Provide the (x, y) coordinate of the cell's center where the given text is located.  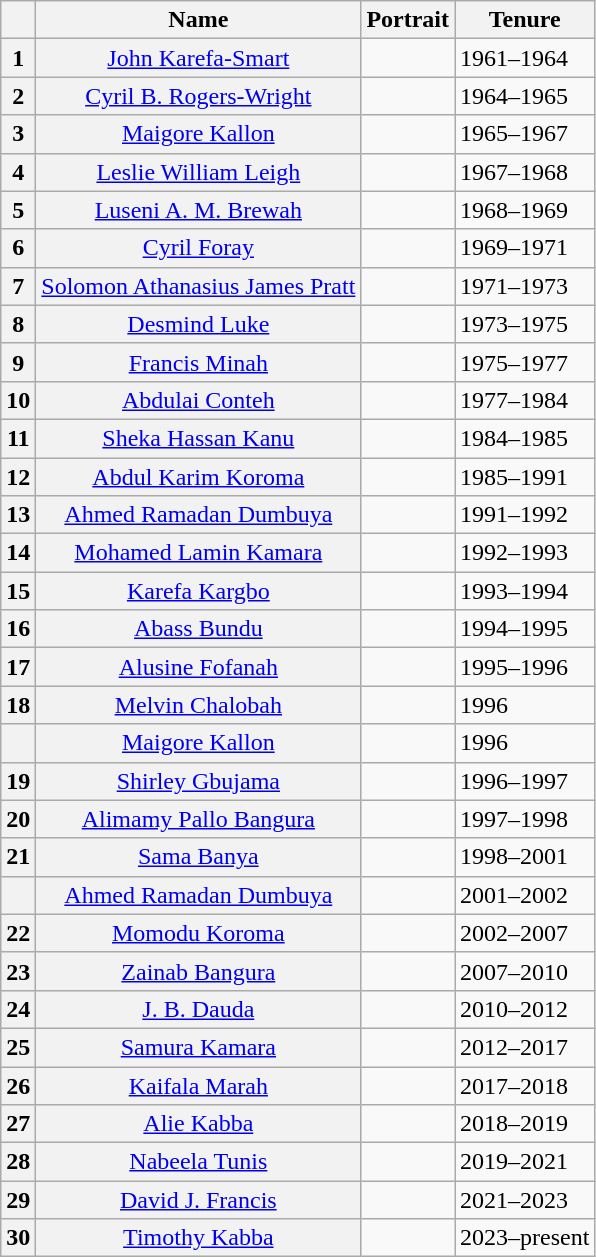
22 (18, 933)
10 (18, 400)
2 (18, 96)
1977–1984 (525, 400)
30 (18, 1238)
2012–2017 (525, 1047)
Cyril B. Rogers-Wright (198, 96)
21 (18, 857)
26 (18, 1085)
24 (18, 1009)
1985–1991 (525, 477)
1991–1992 (525, 515)
Shirley Gbujama (198, 781)
1967–1968 (525, 172)
20 (18, 819)
4 (18, 172)
Karefa Kargbo (198, 591)
Leslie William Leigh (198, 172)
16 (18, 629)
J. B. Dauda (198, 1009)
7 (18, 286)
29 (18, 1200)
Mohamed Lamin Kamara (198, 553)
1992–1993 (525, 553)
15 (18, 591)
1968–1969 (525, 210)
27 (18, 1124)
2019–2021 (525, 1162)
Sheka Hassan Kanu (198, 438)
1997–1998 (525, 819)
Kaifala Marah (198, 1085)
1995–1996 (525, 667)
Alimamy Pallo Bangura (198, 819)
2018–2019 (525, 1124)
Samura Kamara (198, 1047)
17 (18, 667)
19 (18, 781)
1993–1994 (525, 591)
14 (18, 553)
Timothy Kabba (198, 1238)
Portrait (408, 20)
Abdulai Conteh (198, 400)
1971–1973 (525, 286)
David J. Francis (198, 1200)
1 (18, 58)
18 (18, 705)
Melvin Chalobah (198, 705)
1996–1997 (525, 781)
28 (18, 1162)
1998–2001 (525, 857)
1973–1975 (525, 324)
2010–2012 (525, 1009)
2001–2002 (525, 895)
8 (18, 324)
2021–2023 (525, 1200)
6 (18, 248)
Nabeela Tunis (198, 1162)
1964–1965 (525, 96)
Alusine Fofanah (198, 667)
1994–1995 (525, 629)
Name (198, 20)
23 (18, 971)
1984–1985 (525, 438)
1965–1967 (525, 134)
3 (18, 134)
11 (18, 438)
9 (18, 362)
5 (18, 210)
Alie Kabba (198, 1124)
Luseni A. M. Brewah (198, 210)
Abdul Karim Koroma (198, 477)
2023–present (525, 1238)
1961–1964 (525, 58)
25 (18, 1047)
Zainab Bangura (198, 971)
John Karefa-Smart (198, 58)
Momodu Koroma (198, 933)
Desmind Luke (198, 324)
Solomon Athanasius James Pratt (198, 286)
Sama Banya (198, 857)
Tenure (525, 20)
Francis Minah (198, 362)
Abass Bundu (198, 629)
2002–2007 (525, 933)
1969–1971 (525, 248)
1975–1977 (525, 362)
12 (18, 477)
Cyril Foray (198, 248)
13 (18, 515)
2017–2018 (525, 1085)
2007–2010 (525, 971)
